Determine the (X, Y) coordinate at the center of the cell enclosing the given text.  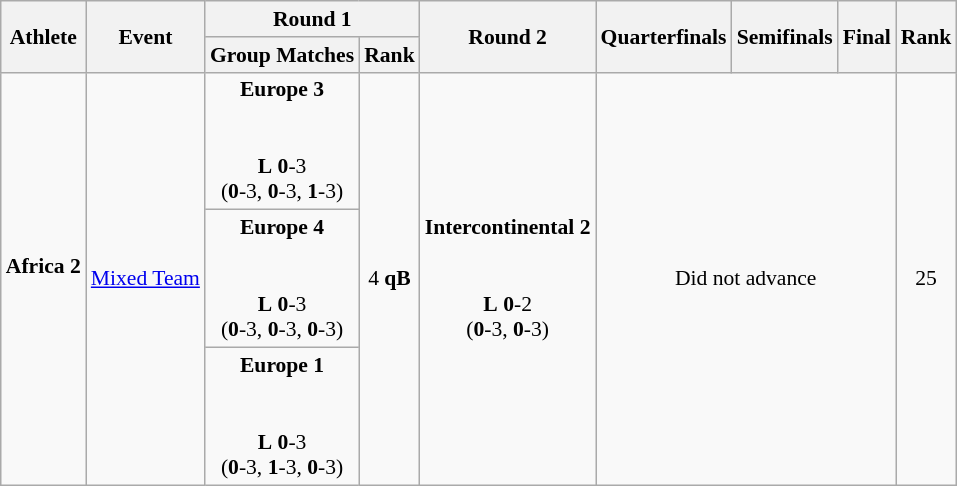
Athlete (44, 36)
Quarterfinals (664, 36)
4 qB (390, 278)
Final (867, 36)
Africa 2 (44, 278)
Round 2 (508, 36)
Group Matches (282, 55)
Event (146, 36)
Did not advance (746, 278)
Europe 4 L 0-3 (0-3, 0-3, 0-3) (282, 279)
Round 1 (312, 19)
Mixed Team (146, 278)
Europe 3 L 0-3 (0-3, 0-3, 1-3) (282, 141)
Europe 1 L 0-3 (0-3, 1-3, 0-3) (282, 417)
25 (926, 278)
Intercontinental 2 L 0-2 (0-3, 0-3) (508, 278)
Semifinals (785, 36)
